Identify which cell holds the provided text, then report its (x, y) central coordinate. 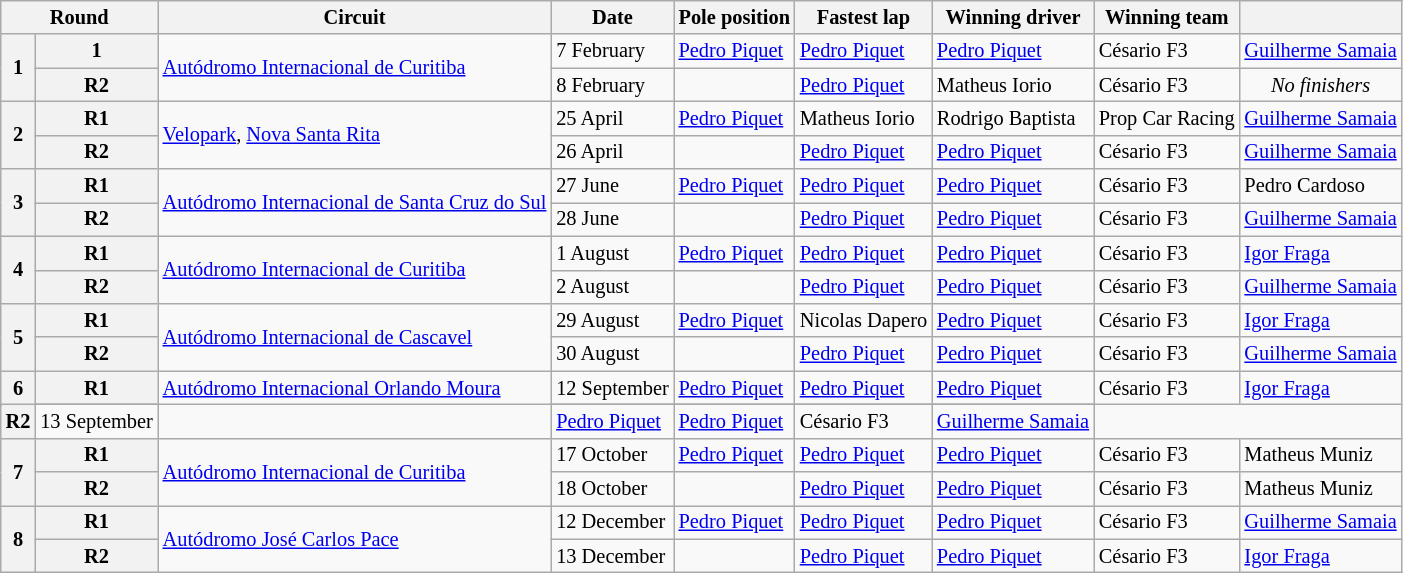
Pedro Cardoso (1321, 186)
Autódromo Internacional de Cascavel (355, 336)
7 (18, 472)
Autódromo José Carlos Pace (355, 538)
18 October (612, 489)
2 (18, 134)
Rodrigo Baptista (1013, 118)
4 (18, 270)
25 April (612, 118)
30 August (612, 354)
5 (18, 336)
13 September (96, 421)
Winning team (1167, 17)
28 June (612, 219)
12 September (612, 388)
8 February (612, 85)
Velopark, Nova Santa Rita (355, 134)
8 (18, 538)
Round (80, 17)
29 August (612, 320)
No finishers (1321, 85)
6 (18, 388)
26 April (612, 152)
Pole position (734, 17)
Autódromo Internacional de Santa Cruz do Sul (355, 202)
Autódromo Internacional Orlando Moura (355, 388)
Fastest lap (864, 17)
Winning driver (1013, 17)
Prop Car Racing (1167, 118)
7 February (612, 51)
Nicolas Dapero (864, 320)
12 December (612, 522)
Circuit (355, 17)
13 December (612, 556)
17 October (612, 455)
3 (18, 202)
27 June (612, 186)
2 August (612, 287)
Date (612, 17)
1 August (612, 253)
